Extract the (X, Y) coordinate from the center of the cell holding the provided text.  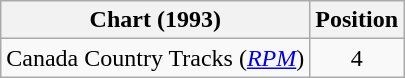
Canada Country Tracks (RPM) (156, 58)
4 (357, 58)
Chart (1993) (156, 20)
Position (357, 20)
